Scan for the cell matching the given text and deliver its [x, y] coordinate at center. 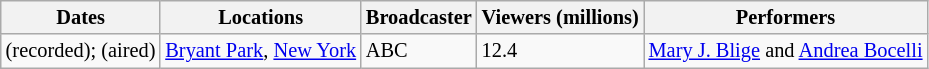
Broadcaster [419, 17]
Viewers (millions) [560, 17]
12.4 [560, 51]
(recorded); (aired) [81, 51]
Dates [81, 17]
ABC [419, 51]
Bryant Park, New York [260, 51]
Locations [260, 17]
Performers [786, 17]
Mary J. Blige and Andrea Bocelli [786, 51]
